Locate the cell with the specified text and output its (x, y) center coordinate. 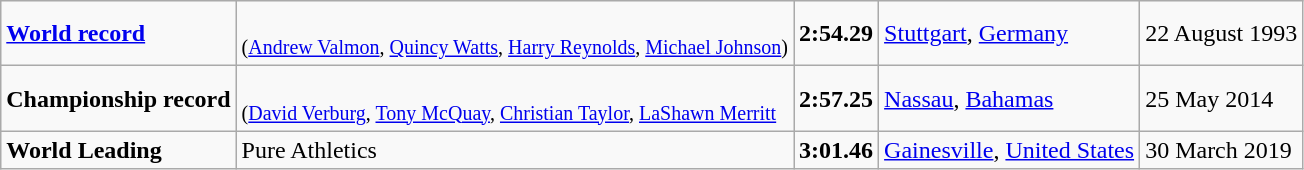
3:01.46 (836, 150)
(David Verburg, Tony McQuay, Christian Taylor, LaShawn Merritt (514, 98)
World record (118, 34)
(Andrew Valmon, Quincy Watts, Harry Reynolds, Michael Johnson) (514, 34)
2:54.29 (836, 34)
Gainesville, United States (1010, 150)
Pure Athletics (514, 150)
30 March 2019 (1222, 150)
Stuttgart, Germany (1010, 34)
Nassau, Bahamas (1010, 98)
22 August 1993 (1222, 34)
25 May 2014 (1222, 98)
Championship record (118, 98)
2:57.25 (836, 98)
World Leading (118, 150)
